Scan for the cell matching the given text and deliver its [x, y] coordinate at center. 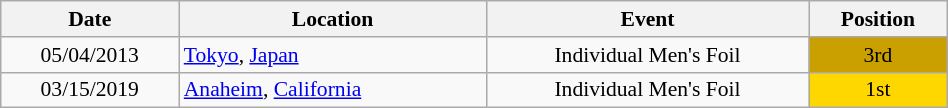
Date [90, 19]
05/04/2013 [90, 55]
Location [333, 19]
Event [647, 19]
Anaheim, California [333, 90]
Position [878, 19]
3rd [878, 55]
03/15/2019 [90, 90]
1st [878, 90]
Tokyo, Japan [333, 55]
